Determine the (x, y) coordinate at the center of the cell enclosing the given text.  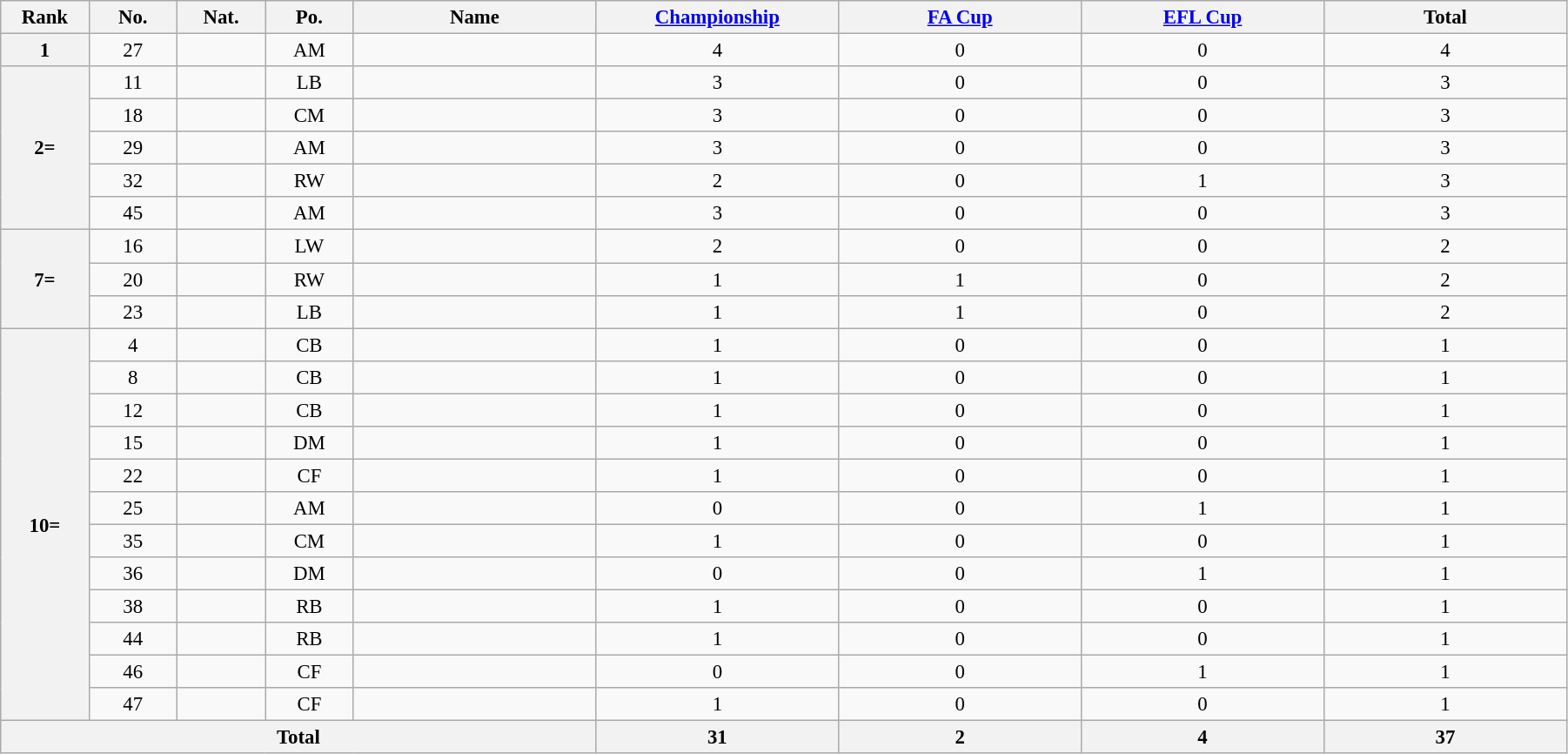
FA Cup (961, 17)
46 (132, 672)
29 (132, 148)
Championship (717, 17)
44 (132, 639)
Nat. (221, 17)
Name (475, 17)
36 (132, 574)
35 (132, 541)
31 (717, 737)
Rank (45, 17)
23 (132, 312)
No. (132, 17)
25 (132, 508)
27 (132, 50)
2= (45, 148)
22 (132, 475)
32 (132, 181)
Po. (310, 17)
7= (45, 279)
11 (132, 83)
8 (132, 377)
20 (132, 279)
12 (132, 410)
15 (132, 443)
10= (45, 524)
18 (132, 116)
38 (132, 607)
EFL Cup (1203, 17)
45 (132, 213)
37 (1444, 737)
16 (132, 246)
LW (310, 246)
47 (132, 704)
